From the cell containing the given text, extract its center point as [X, Y] coordinate. 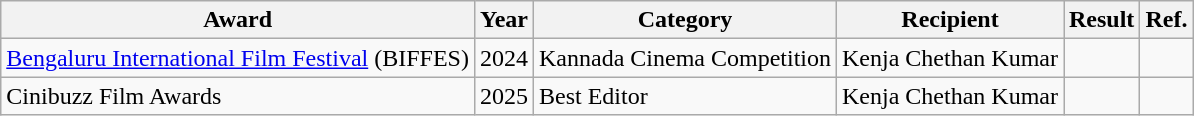
Best Editor [686, 96]
2025 [504, 96]
Result [1102, 20]
Bengaluru International Film Festival (BIFFES) [238, 58]
2024 [504, 58]
Year [504, 20]
Recipient [950, 20]
Kannada Cinema Competition [686, 58]
Cinibuzz Film Awards [238, 96]
Award [238, 20]
Ref. [1166, 20]
Category [686, 20]
